Detect which cell encompasses the target text, then output its (x, y) center coordinate. 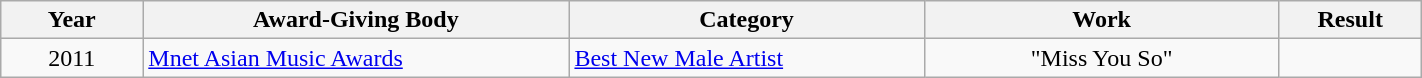
Category (746, 20)
Work (1102, 20)
Best New Male Artist (746, 58)
"Miss You So" (1102, 58)
Year (72, 20)
2011 (72, 58)
Result (1350, 20)
Award-Giving Body (356, 20)
Mnet Asian Music Awards (356, 58)
